Return [x, y] of the center of cell containing provided text 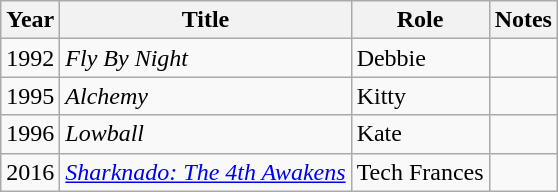
1995 [30, 96]
Kitty [420, 96]
Kate [420, 134]
Role [420, 20]
Tech Frances [420, 172]
2016 [30, 172]
Notes [523, 20]
Fly By Night [206, 58]
Title [206, 20]
Sharknado: The 4th Awakens [206, 172]
Debbie [420, 58]
Year [30, 20]
1996 [30, 134]
1992 [30, 58]
Lowball [206, 134]
Alchemy [206, 96]
